Return the (X, Y) coordinate for the center point of the cell that contains the specified text.  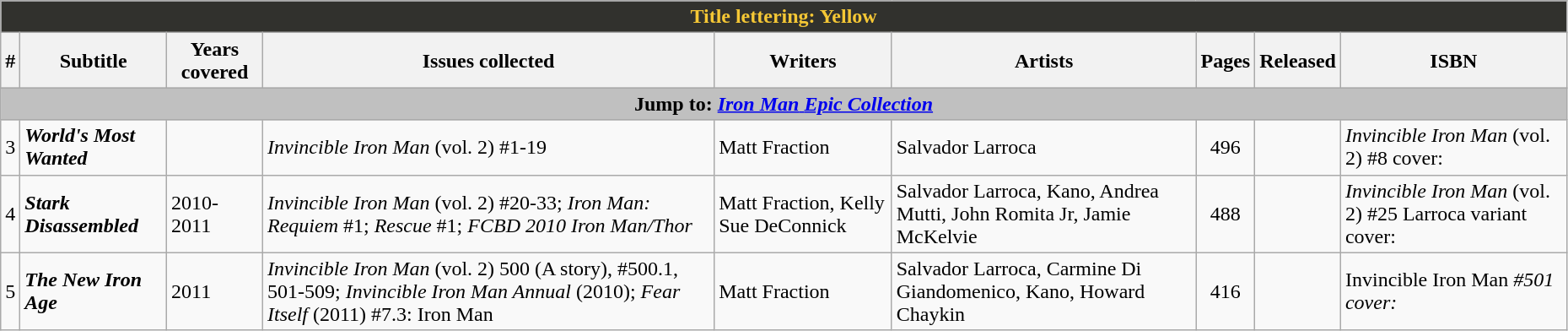
2010-2011 (215, 214)
Artists (1044, 61)
Years covered (215, 61)
The New Iron Age (94, 291)
Title lettering: Yellow (784, 17)
Subtitle (94, 61)
Invincible Iron Man (vol. 2) 500 (A story), #500.1, 501-509; Invincible Iron Man Annual (2010); Fear Itself (2011) #7.3: Iron Man (488, 291)
Pages (1226, 61)
Released (1298, 61)
Matt Fraction, Kelly Sue DeConnick (803, 214)
3 (10, 147)
5 (10, 291)
Stark Disassembled (94, 214)
416 (1226, 291)
2011 (215, 291)
Invincible Iron Man (vol. 2) #8 cover: (1453, 147)
ISBN (1453, 61)
Invincible Iron Man (vol. 2) #20-33; Iron Man: Requiem #1; Rescue #1; FCBD 2010 Iron Man/Thor (488, 214)
Invincible Iron Man (vol. 2) #1-19 (488, 147)
Invincible Iron Man #501 cover: (1453, 291)
Writers (803, 61)
488 (1226, 214)
496 (1226, 147)
Salvador Larroca (1044, 147)
World's Most Wanted (94, 147)
4 (10, 214)
Jump to: Iron Man Epic Collection (784, 104)
Salvador Larroca, Kano, Andrea Mutti, John Romita Jr, Jamie McKelvie (1044, 214)
Salvador Larroca, Carmine Di Giandomenico, Kano, Howard Chaykin (1044, 291)
Invincible Iron Man (vol. 2) #25 Larroca variant cover: (1453, 214)
# (10, 61)
Issues collected (488, 61)
